Return (X, Y) of the center of cell containing provided text 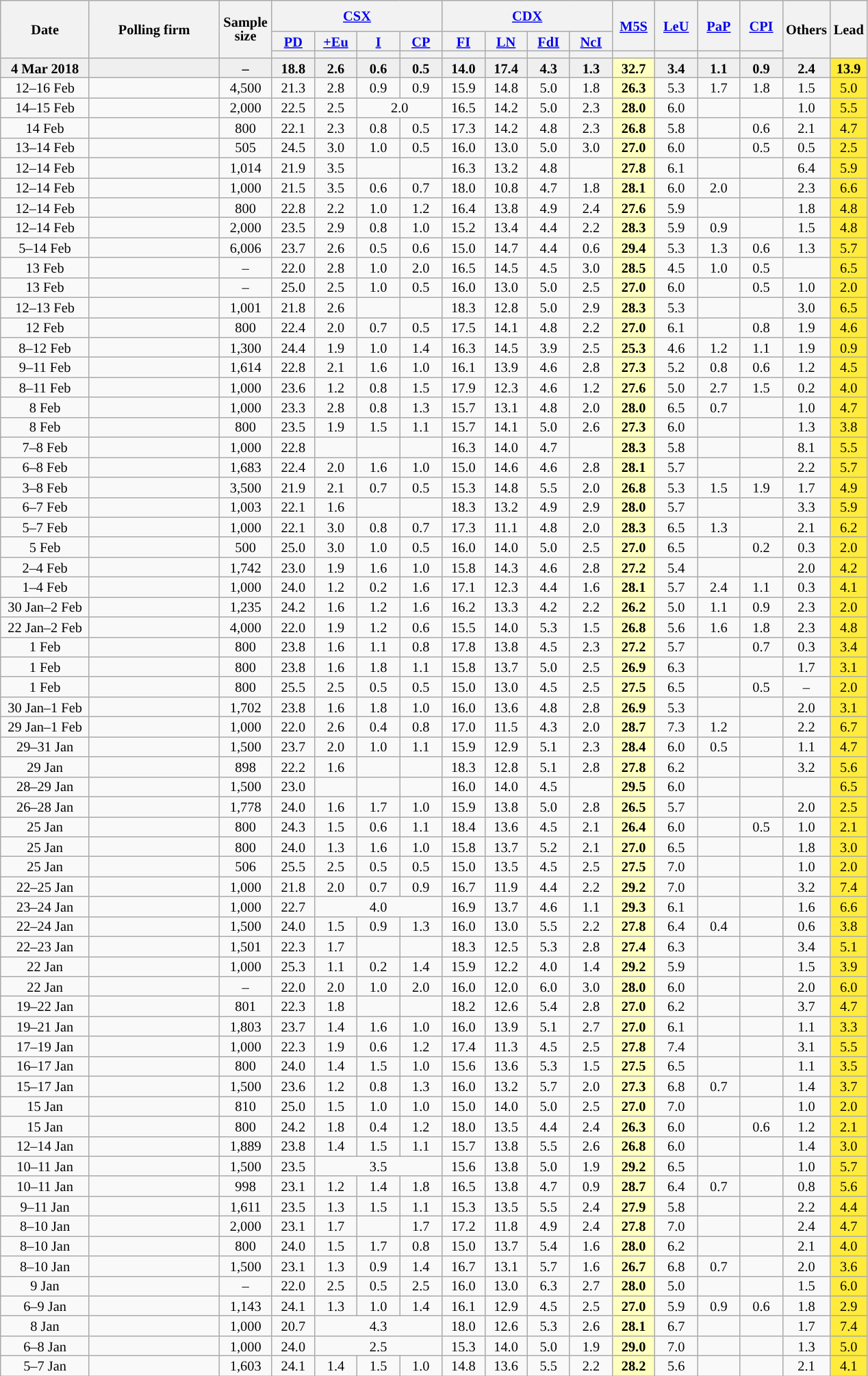
Samplesize (245, 29)
22.2 (293, 767)
15–17 Jan (45, 1086)
12.5 (506, 947)
PD (293, 41)
5 Feb (45, 547)
CP (421, 41)
26.5 (633, 807)
506 (245, 866)
24.5 (293, 148)
30 Jan–1 Feb (45, 707)
14.7 (506, 248)
998 (245, 1186)
Others (806, 29)
Lead (849, 29)
23–24 Jan (45, 907)
8–12 Feb (45, 347)
12–16 Feb (45, 88)
CSX (357, 15)
1,702 (245, 707)
3.6 (849, 1266)
I (379, 41)
29–31 Jan (45, 747)
1,001 (245, 307)
1,300 (245, 347)
28.4 (633, 747)
17.1 (463, 586)
22–25 Jan (45, 886)
3,500 (245, 486)
11.3 (506, 1047)
21.5 (293, 188)
15.5 (463, 627)
16.9 (463, 907)
1,611 (245, 1205)
5–7 Feb (45, 527)
+Eu (335, 41)
12–13 Feb (45, 307)
1,501 (245, 947)
PaP (719, 25)
6–8 Feb (45, 467)
LN (506, 41)
LeU (676, 25)
1,742 (245, 567)
22.7 (293, 907)
22 Jan–2 Feb (45, 627)
17.2 (463, 1226)
17.8 (463, 647)
505 (245, 148)
1,235 (245, 607)
1–4 Feb (45, 586)
9 Jan (45, 1286)
12 Feb (45, 327)
6–7 Feb (45, 507)
32.7 (633, 67)
8–11 Feb (45, 388)
14.6 (506, 467)
9–11 Feb (45, 367)
1,614 (245, 367)
801 (245, 1005)
6,006 (245, 248)
26–28 Jan (45, 807)
FdI (548, 41)
3–8 Feb (45, 486)
13–14 Feb (45, 148)
16–17 Jan (45, 1066)
29 Jan–1 Feb (45, 726)
1,778 (245, 807)
810 (245, 1105)
10.8 (506, 188)
12.0 (506, 986)
11.9 (506, 886)
28.5 (633, 267)
1,803 (245, 1026)
14 Feb (45, 127)
1,014 (245, 167)
29.4 (633, 248)
15.2 (463, 227)
4,000 (245, 627)
27.9 (633, 1205)
898 (245, 767)
M5S (633, 25)
9–11 Jan (45, 1205)
11.8 (506, 1226)
4 Mar 2018 (45, 67)
24.3 (293, 826)
1,683 (245, 467)
28–29 Jan (45, 786)
11.5 (506, 726)
1,889 (245, 1147)
11.1 (506, 527)
5–14 Feb (45, 248)
29.3 (633, 907)
27.4 (633, 947)
6–8 Jan (45, 1345)
500 (245, 547)
29.0 (633, 1345)
22–24 Jan (45, 926)
8.1 (806, 447)
13.4 (506, 227)
12–14 Jan (45, 1147)
FI (463, 41)
NcI (591, 41)
1,143 (245, 1305)
20.7 (293, 1326)
28.2 (633, 1366)
18.4 (463, 826)
26.2 (633, 607)
26.7 (633, 1266)
14–15 Feb (45, 107)
22–23 Jan (45, 947)
24.4 (293, 347)
18.2 (463, 1005)
17–19 Jan (45, 1047)
19–21 Jan (45, 1026)
22.5 (293, 107)
18.8 (293, 67)
12.2 (506, 966)
14.3 (506, 567)
21.3 (293, 88)
16.4 (463, 207)
Date (45, 29)
CPI (761, 25)
CDX (527, 15)
17.5 (463, 327)
1,003 (245, 507)
8 Jan (45, 1326)
29.5 (633, 786)
29 Jan (45, 767)
5–7 Jan (45, 1366)
17.9 (463, 388)
Polling firm (154, 29)
2–4 Feb (45, 567)
17.0 (463, 726)
26.4 (633, 826)
23.3 (293, 407)
4,500 (245, 88)
30 Jan–2 Feb (45, 607)
7–8 Feb (45, 447)
16.2 (463, 607)
6–9 Jan (45, 1305)
13.3 (506, 607)
1,603 (245, 1366)
19–22 Jan (45, 1005)
7.3 (676, 726)
